Scan for the cell matching the given text and deliver its [x, y] coordinate at center. 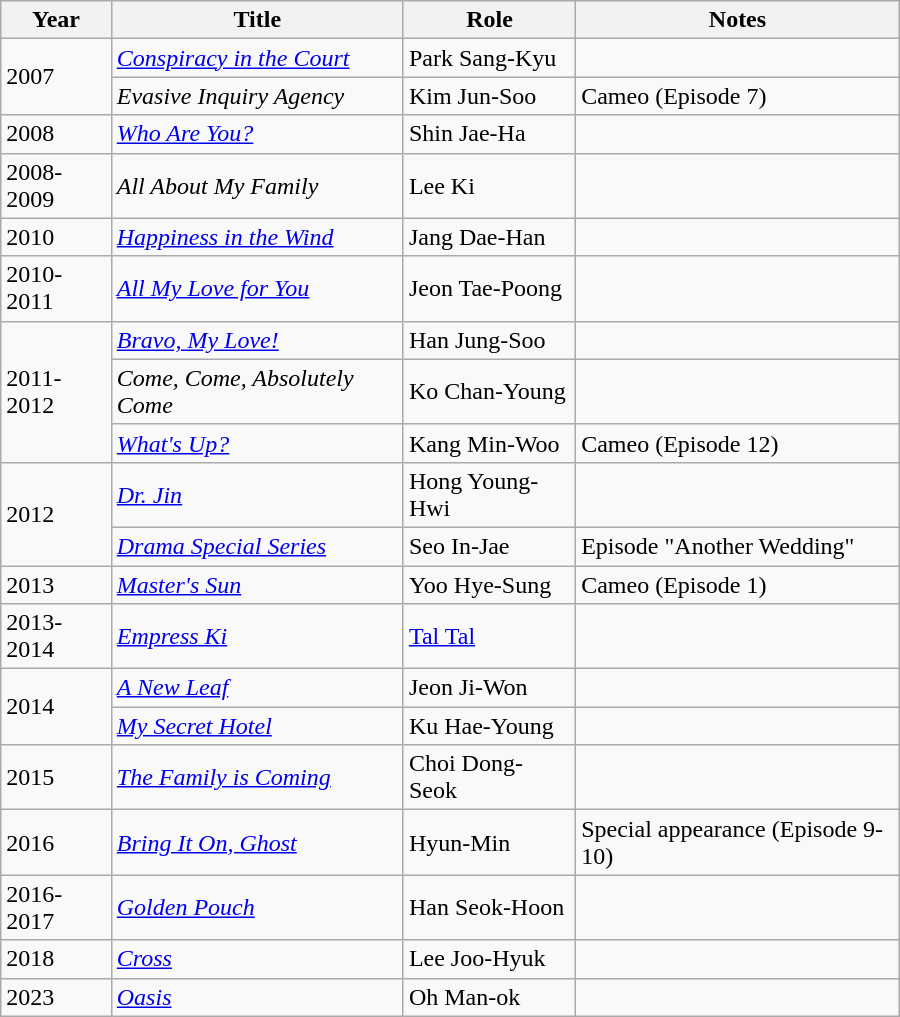
All About My Family [257, 186]
2018 [56, 959]
Title [257, 20]
Special appearance (Episode 9-10) [738, 842]
Year [56, 20]
Oh Man-ok [489, 997]
2008-2009 [56, 186]
Who Are You? [257, 134]
Cameo (Episode 7) [738, 96]
2010 [56, 237]
2007 [56, 77]
Bravo, My Love! [257, 340]
Han Seok-Hoon [489, 908]
Choi Dong-Seok [489, 778]
Ko Chan-Young [489, 392]
The Family is Coming [257, 778]
2013 [56, 585]
Notes [738, 20]
2014 [56, 707]
Conspiracy in the Court [257, 58]
Role [489, 20]
Hong Young-Hwi [489, 494]
Jeon Tae-Poong [489, 288]
Cameo (Episode 12) [738, 443]
Kang Min-Woo [489, 443]
Evasive Inquiry Agency [257, 96]
Cameo (Episode 1) [738, 585]
My Secret Hotel [257, 726]
Lee Ki [489, 186]
Cross [257, 959]
2010-2011 [56, 288]
What's Up? [257, 443]
2023 [56, 997]
Yoo Hye-Sung [489, 585]
A New Leaf [257, 688]
Ku Hae-Young [489, 726]
Oasis [257, 997]
Shin Jae-Ha [489, 134]
Drama Special Series [257, 546]
All My Love for You [257, 288]
Come, Come, Absolutely Come [257, 392]
2016-2017 [56, 908]
Lee Joo-Hyuk [489, 959]
Happiness in the Wind [257, 237]
Tal Tal [489, 636]
2015 [56, 778]
Jeon Ji-Won [489, 688]
Golden Pouch [257, 908]
Seo In-Jae [489, 546]
2013-2014 [56, 636]
2008 [56, 134]
2016 [56, 842]
Jang Dae-Han [489, 237]
Dr. Jin [257, 494]
Han Jung-Soo [489, 340]
2012 [56, 514]
Bring It On, Ghost [257, 842]
Hyun-Min [489, 842]
2011-2012 [56, 392]
Kim Jun-Soo [489, 96]
Episode "Another Wedding" [738, 546]
Empress Ki [257, 636]
Park Sang-Kyu [489, 58]
Master's Sun [257, 585]
